Extract the (X, Y) coordinate from the center of the cell holding the provided text.  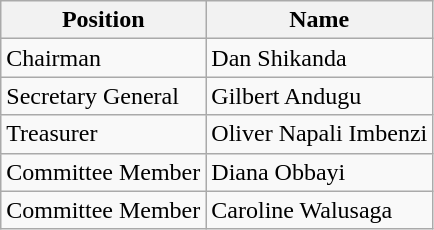
Gilbert Andugu (320, 96)
Secretary General (104, 96)
Caroline Walusaga (320, 210)
Position (104, 20)
Name (320, 20)
Dan Shikanda (320, 58)
Diana Obbayi (320, 172)
Treasurer (104, 134)
Oliver Napali Imbenzi (320, 134)
Chairman (104, 58)
